Find where the given text appears and provide that cell's center as (x, y) coordinate. 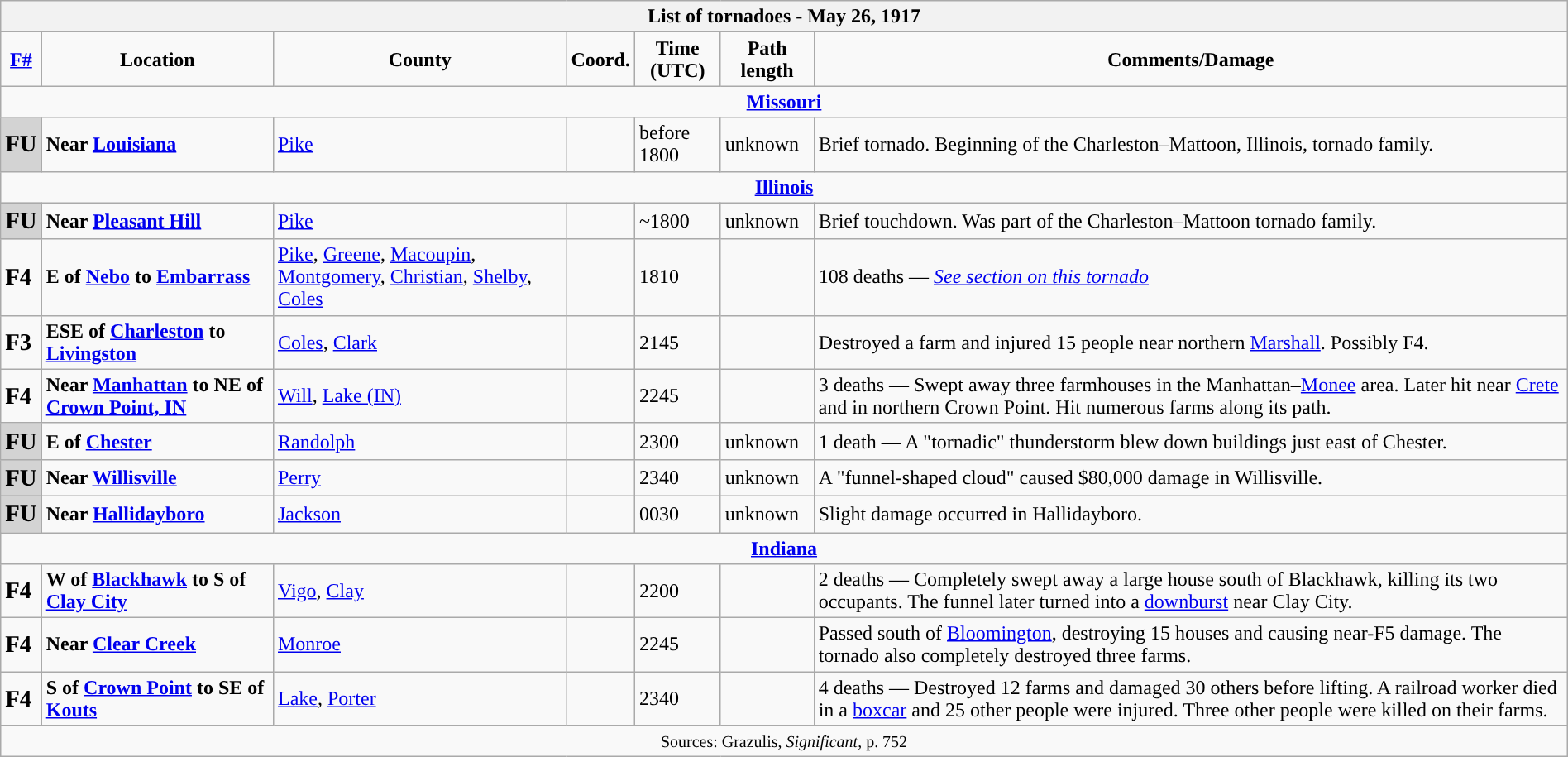
Near Willisville (157, 477)
Comments/Damage (1191, 60)
Destroyed a farm and injured 15 people near northern Marshall. Possibly F4. (1191, 343)
0030 (677, 514)
F# (22, 60)
1810 (677, 277)
Jackson (419, 514)
Location (157, 60)
Brief touchdown. Was part of the Charleston–Mattoon tornado family. (1191, 221)
Coord. (600, 60)
Missouri (784, 102)
Near Pleasant Hill (157, 221)
1 death — A "tornadic" thunderstorm blew down buildings just east of Chester. (1191, 441)
Passed south of Bloomington, destroying 15 houses and causing near-F5 damage. The tornado also completely destroyed three farms. (1191, 645)
Brief tornado. Beginning of the Charleston–Mattoon, Illinois, tornado family. (1191, 144)
Time (UTC) (677, 60)
~1800 (677, 221)
Near Louisiana (157, 144)
S of Crown Point to SE of Kouts (157, 698)
W of Blackhawk to S of Clay City (157, 591)
2300 (677, 441)
E of Chester (157, 441)
Will, Lake (IN) (419, 395)
Perry (419, 477)
County (419, 60)
Near Hallidayboro (157, 514)
before 1800 (677, 144)
A "funnel-shaped cloud" caused $80,000 damage in Willisville. (1191, 477)
Indiana (784, 549)
Randolph (419, 441)
ESE of Charleston to Livingston (157, 343)
Pike, Greene, Macoupin, Montgomery, Christian, Shelby, Coles (419, 277)
Monroe (419, 645)
Sources: Grazulis, Significant, p. 752 (784, 741)
2200 (677, 591)
108 deaths — See section on this tornado (1191, 277)
Slight damage occurred in Hallidayboro. (1191, 514)
List of tornadoes - May 26, 1917 (784, 17)
F3 (22, 343)
Path length (767, 60)
Illinois (784, 187)
Coles, Clark (419, 343)
Vigo, Clay (419, 591)
E of Nebo to Embarrass (157, 277)
Near Clear Creek (157, 645)
Near Manhattan to NE of Crown Point, IN (157, 395)
2145 (677, 343)
Lake, Porter (419, 698)
